Return (X, Y) of the center of cell containing provided text 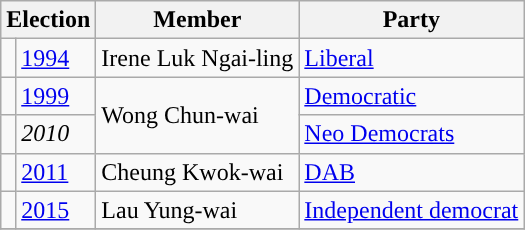
Election (48, 20)
1994 (56, 58)
2015 (56, 210)
Neo Democrats (412, 134)
Democratic (412, 96)
2010 (56, 134)
1999 (56, 96)
2011 (56, 172)
Cheung Kwok-wai (198, 172)
Independent democrat (412, 210)
Irene Luk Ngai-ling (198, 58)
DAB (412, 172)
Lau Yung-wai (198, 210)
Wong Chun-wai (198, 115)
Party (412, 20)
Liberal (412, 58)
Member (198, 20)
